Extract the [x, y] coordinate from the center of the cell holding the provided text.  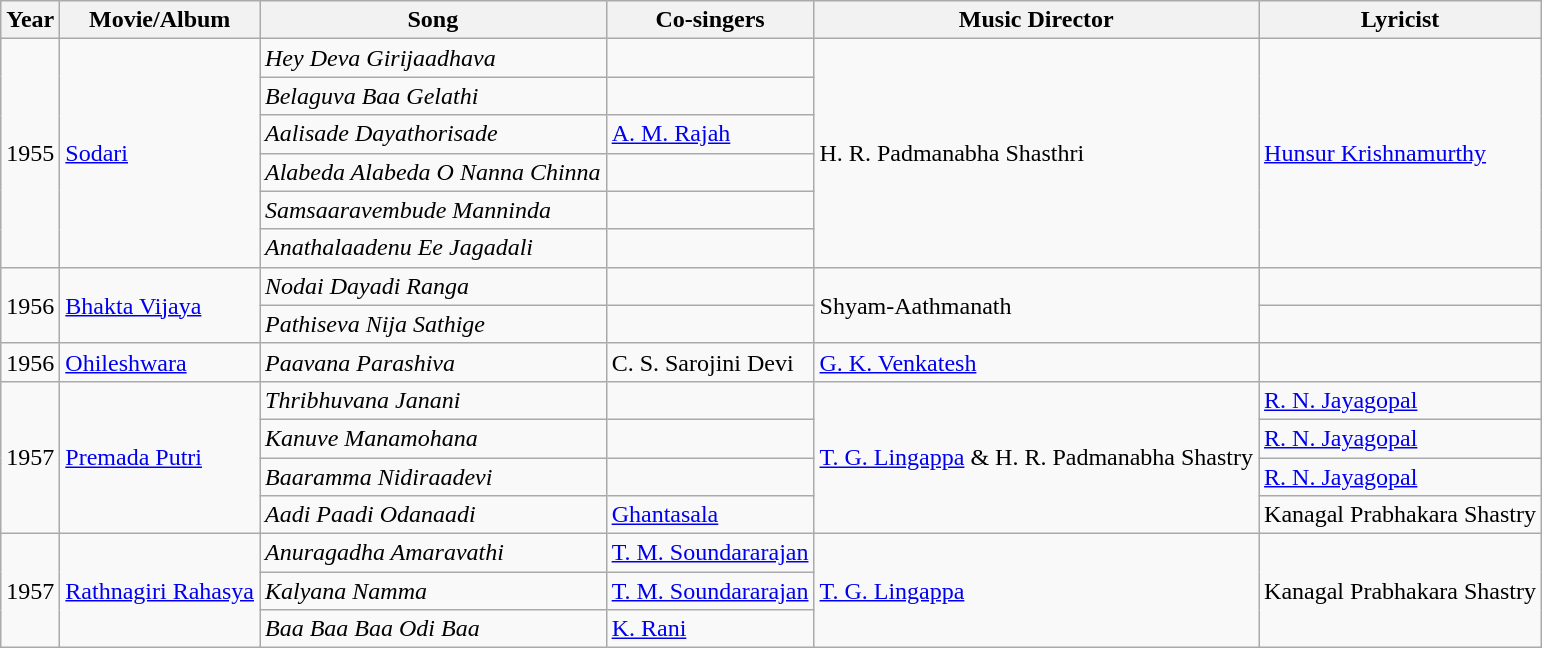
Co-singers [710, 20]
Anathalaadenu Ee Jagadali [434, 248]
Movie/Album [160, 20]
Nodai Dayadi Ranga [434, 286]
K. Rani [710, 629]
Aadi Paadi Odanaadi [434, 515]
Kanuve Manamohana [434, 438]
T. G. Lingappa & H. R. Padmanabha Shastry [1036, 457]
Rathnagiri Rahasya [160, 591]
Samsaaravembude Manninda [434, 210]
Music Director [1036, 20]
Kalyana Namma [434, 591]
Sodari [160, 153]
Premada Putri [160, 457]
Thribhuvana Janani [434, 400]
1955 [30, 153]
G. K. Venkatesh [1036, 362]
Shyam-Aathmanath [1036, 305]
Year [30, 20]
Alabeda Alabeda O Nanna Chinna [434, 172]
Lyricist [1400, 20]
Song [434, 20]
Ghantasala [710, 515]
Baaramma Nidiraadevi [434, 477]
Pathiseva Nija Sathige [434, 324]
H. R. Padmanabha Shasthri [1036, 153]
A. M. Rajah [710, 134]
Hunsur Krishnamurthy [1400, 153]
Hey Deva Girijaadhava [434, 58]
Aalisade Dayathorisade [434, 134]
Belaguva Baa Gelathi [434, 96]
Ohileshwara [160, 362]
Paavana Parashiva [434, 362]
C. S. Sarojini Devi [710, 362]
Anuragadha Amaravathi [434, 553]
Bhakta Vijaya [160, 305]
Baa Baa Baa Odi Baa [434, 629]
T. G. Lingappa [1036, 591]
